Capture the cell that displays the provided text and extract its [X, Y] central coordinate. 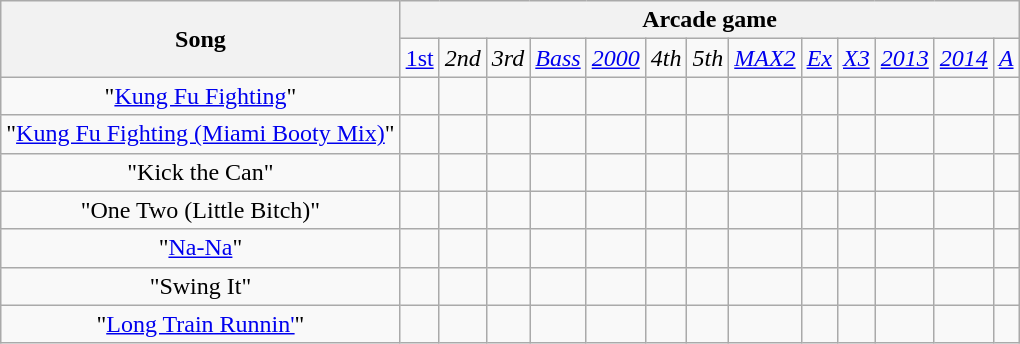
"One Two (Little Bitch)" [200, 210]
Ex [819, 58]
2013 [904, 58]
3rd [508, 58]
"Long Train Runnin'" [200, 324]
1st [420, 58]
"Kick the Can" [200, 172]
2014 [964, 58]
Arcade game [710, 20]
A [1006, 58]
5th [708, 58]
Song [200, 39]
"Swing It" [200, 286]
X3 [856, 58]
MAX2 [765, 58]
4th [666, 58]
"Na-Na" [200, 248]
"Kung Fu Fighting (Miami Booty Mix)" [200, 134]
"Kung Fu Fighting" [200, 96]
2nd [462, 58]
Bass [558, 58]
2000 [616, 58]
